Extract the [X, Y] coordinate from the center of the cell holding the provided text.  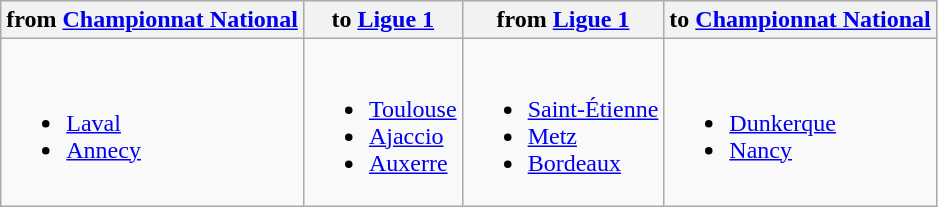
to Championnat National [800, 20]
DunkerqueNancy [800, 122]
from Championnat National [152, 20]
ToulouseAjaccioAuxerre [382, 122]
to Ligue 1 [382, 20]
from Ligue 1 [563, 20]
Saint-ÉtienneMetzBordeaux [563, 122]
LavalAnnecy [152, 122]
